Output the [x, y] coordinate of the center of the cell containing the given text.  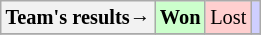
Won [180, 17]
Team's results→ [78, 17]
Lost [228, 17]
